Output the (x, y) coordinate of the center of the cell containing the given text.  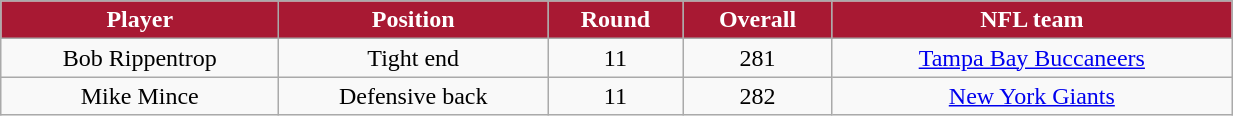
281 (758, 58)
Mike Mince (140, 96)
New York Giants (1032, 96)
Tampa Bay Buccaneers (1032, 58)
Round (616, 20)
Player (140, 20)
NFL team (1032, 20)
Defensive back (414, 96)
Position (414, 20)
282 (758, 96)
Overall (758, 20)
Bob Rippentrop (140, 58)
Tight end (414, 58)
